Return [x, y] of the center of cell containing provided text 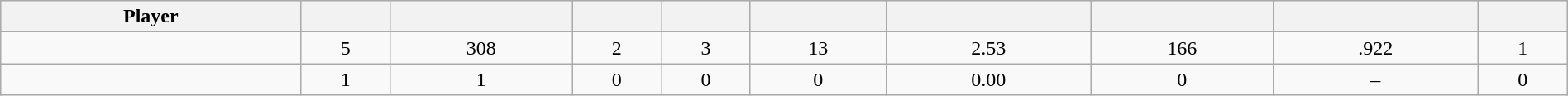
Player [151, 17]
166 [1182, 48]
308 [481, 48]
.922 [1375, 48]
0.00 [988, 79]
2 [617, 48]
– [1375, 79]
5 [346, 48]
13 [818, 48]
2.53 [988, 48]
3 [706, 48]
